From the cell containing the given text, extract its center point as [X, Y] coordinate. 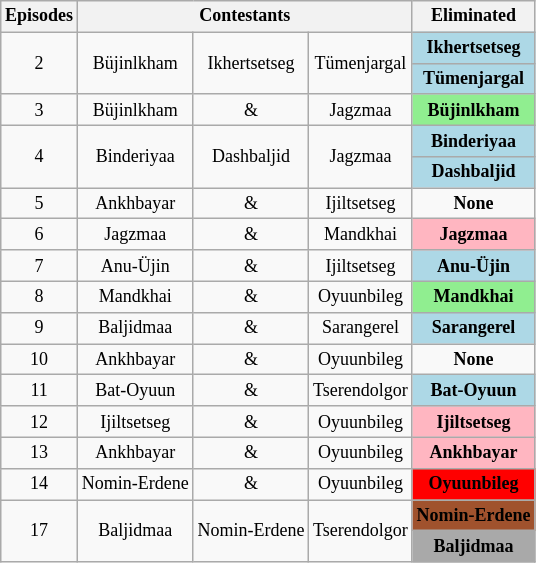
5 [40, 204]
17 [40, 531]
11 [40, 390]
13 [40, 452]
2 [40, 63]
7 [40, 266]
12 [40, 422]
4 [40, 156]
8 [40, 296]
Contestants [244, 16]
9 [40, 328]
14 [40, 484]
3 [40, 110]
Episodes [40, 16]
Eliminated [474, 16]
10 [40, 360]
6 [40, 234]
